Identify which cell holds the provided text, then report its (x, y) central coordinate. 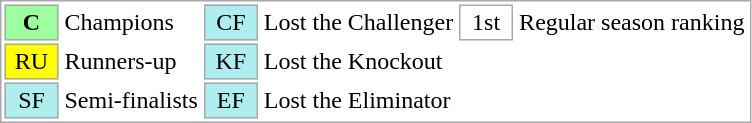
Lost the Knockout (358, 62)
Lost the Eliminator (358, 100)
Champions (132, 22)
Regular season ranking (632, 22)
Semi-finalists (132, 100)
SF (31, 100)
KF (231, 62)
Runners-up (132, 62)
CF (231, 22)
C (31, 22)
RU (31, 62)
Lost the Challenger (358, 22)
EF (231, 100)
1st (486, 22)
